Output the (x, y) coordinate of the center of the cell containing the given text.  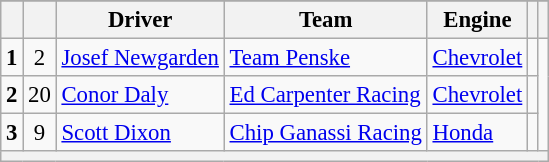
Conor Daly (140, 95)
Team Penske (326, 58)
Engine (477, 20)
20 (40, 95)
Honda (477, 133)
1 (12, 58)
3 (12, 133)
Scott Dixon (140, 133)
Driver (140, 20)
Josef Newgarden (140, 58)
Chip Ganassi Racing (326, 133)
Ed Carpenter Racing (326, 95)
9 (40, 133)
Team (326, 20)
